Provide the [x, y] coordinate of the cell's center where the given text is located.  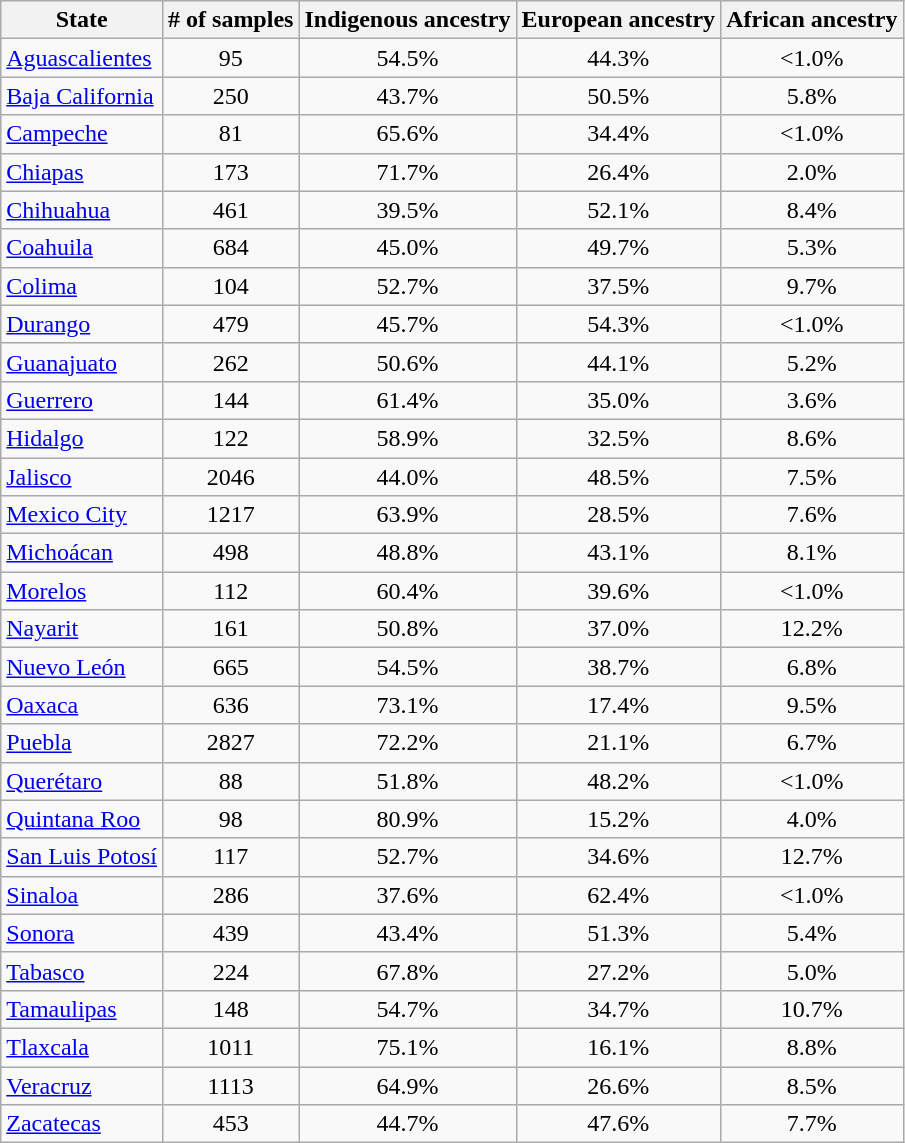
34.7% [618, 1009]
52.1% [618, 210]
44.1% [618, 362]
262 [231, 362]
Sinaloa [82, 895]
75.1% [408, 1047]
37.6% [408, 895]
Mexico City [82, 515]
224 [231, 971]
Oaxaca [82, 705]
1113 [231, 1085]
43.1% [618, 553]
6.7% [812, 743]
Jalisco [82, 477]
71.7% [408, 172]
African ancestry [812, 20]
479 [231, 324]
2827 [231, 743]
State [82, 20]
Guerrero [82, 400]
88 [231, 781]
2046 [231, 477]
173 [231, 172]
95 [231, 58]
112 [231, 591]
34.4% [618, 134]
Tabasco [82, 971]
7.6% [812, 515]
8.8% [812, 1047]
Colima [82, 286]
80.9% [408, 819]
15.2% [618, 819]
50.6% [408, 362]
81 [231, 134]
3.6% [812, 400]
51.3% [618, 933]
32.5% [618, 438]
6.8% [812, 667]
43.4% [408, 933]
50.8% [408, 629]
12.2% [812, 629]
34.6% [618, 857]
250 [231, 96]
498 [231, 553]
73.1% [408, 705]
Guanajuato [82, 362]
17.4% [618, 705]
453 [231, 1124]
49.7% [618, 248]
39.5% [408, 210]
San Luis Potosí [82, 857]
16.1% [618, 1047]
Puebla [82, 743]
Chiapas [82, 172]
43.7% [408, 96]
439 [231, 933]
5.8% [812, 96]
63.9% [408, 515]
1217 [231, 515]
58.9% [408, 438]
72.2% [408, 743]
9.7% [812, 286]
Nuevo León [82, 667]
35.0% [618, 400]
26.4% [618, 172]
44.3% [618, 58]
37.0% [618, 629]
9.5% [812, 705]
47.6% [618, 1124]
684 [231, 248]
37.5% [618, 286]
European ancestry [618, 20]
Morelos [82, 591]
1011 [231, 1047]
4.0% [812, 819]
51.8% [408, 781]
286 [231, 895]
10.7% [812, 1009]
Chihuahua [82, 210]
7.7% [812, 1124]
64.9% [408, 1085]
5.3% [812, 248]
21.1% [618, 743]
54.3% [618, 324]
39.6% [618, 591]
45.0% [408, 248]
67.8% [408, 971]
7.5% [812, 477]
48.8% [408, 553]
5.0% [812, 971]
Tamaulipas [82, 1009]
Nayarit [82, 629]
62.4% [618, 895]
Indigenous ancestry [408, 20]
5.4% [812, 933]
Michoácan [82, 553]
161 [231, 629]
Sonora [82, 933]
61.4% [408, 400]
Zacatecas [82, 1124]
60.4% [408, 591]
461 [231, 210]
8.6% [812, 438]
8.4% [812, 210]
Veracruz [82, 1085]
44.7% [408, 1124]
Querétaro [82, 781]
Tlaxcala [82, 1047]
54.7% [408, 1009]
45.7% [408, 324]
Campeche [82, 134]
28.5% [618, 515]
44.0% [408, 477]
144 [231, 400]
148 [231, 1009]
8.5% [812, 1085]
38.7% [618, 667]
Durango [82, 324]
Hidalgo [82, 438]
104 [231, 286]
# of samples [231, 20]
Coahuila [82, 248]
636 [231, 705]
12.7% [812, 857]
27.2% [618, 971]
48.2% [618, 781]
65.6% [408, 134]
48.5% [618, 477]
Aguascalientes [82, 58]
5.2% [812, 362]
122 [231, 438]
117 [231, 857]
2.0% [812, 172]
Baja California [82, 96]
26.6% [618, 1085]
665 [231, 667]
50.5% [618, 96]
Quintana Roo [82, 819]
8.1% [812, 553]
98 [231, 819]
